Output the (X, Y) coordinate of the center of the cell containing the given text.  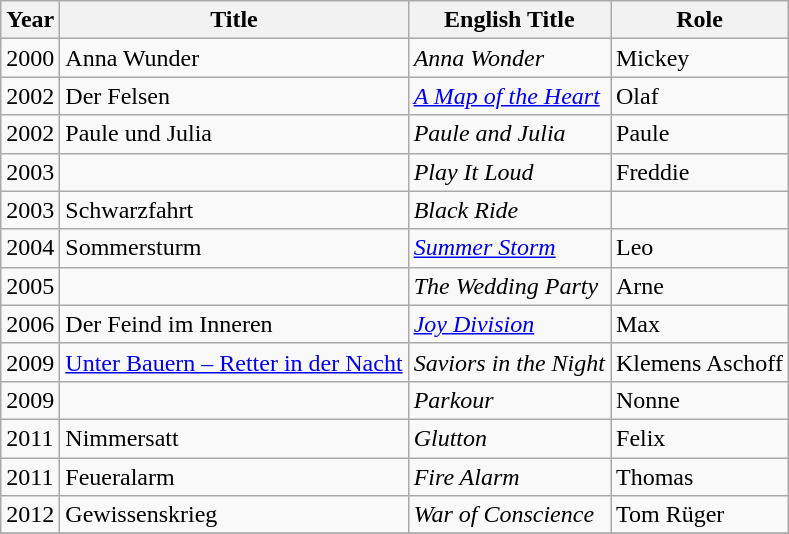
Anna Wonder (509, 58)
A Map of the Heart (509, 96)
Mickey (699, 58)
Felix (699, 438)
Title (234, 20)
Arne (699, 286)
Summer Storm (509, 248)
Fire Alarm (509, 477)
2012 (30, 515)
Glutton (509, 438)
Olaf (699, 96)
Leo (699, 248)
English Title (509, 20)
Klemens Aschoff (699, 362)
Der Felsen (234, 96)
The Wedding Party (509, 286)
Joy Division (509, 324)
Gewissenskrieg (234, 515)
Unter Bauern – Retter in der Nacht (234, 362)
Paule and Julia (509, 134)
Black Ride (509, 210)
2004 (30, 248)
2000 (30, 58)
Play It Loud (509, 172)
Anna Wunder (234, 58)
2005 (30, 286)
Saviors in the Night (509, 362)
Role (699, 20)
Nonne (699, 400)
Tom Rüger (699, 515)
2006 (30, 324)
Year (30, 20)
Feueralarm (234, 477)
Thomas (699, 477)
Parkour (509, 400)
War of Conscience (509, 515)
Max (699, 324)
Paule und Julia (234, 134)
Sommersturm (234, 248)
Schwarzfahrt (234, 210)
Nimmersatt (234, 438)
Der Feind im Inneren (234, 324)
Paule (699, 134)
Freddie (699, 172)
